Extract the (X, Y) coordinate from the center of the cell holding the provided text.  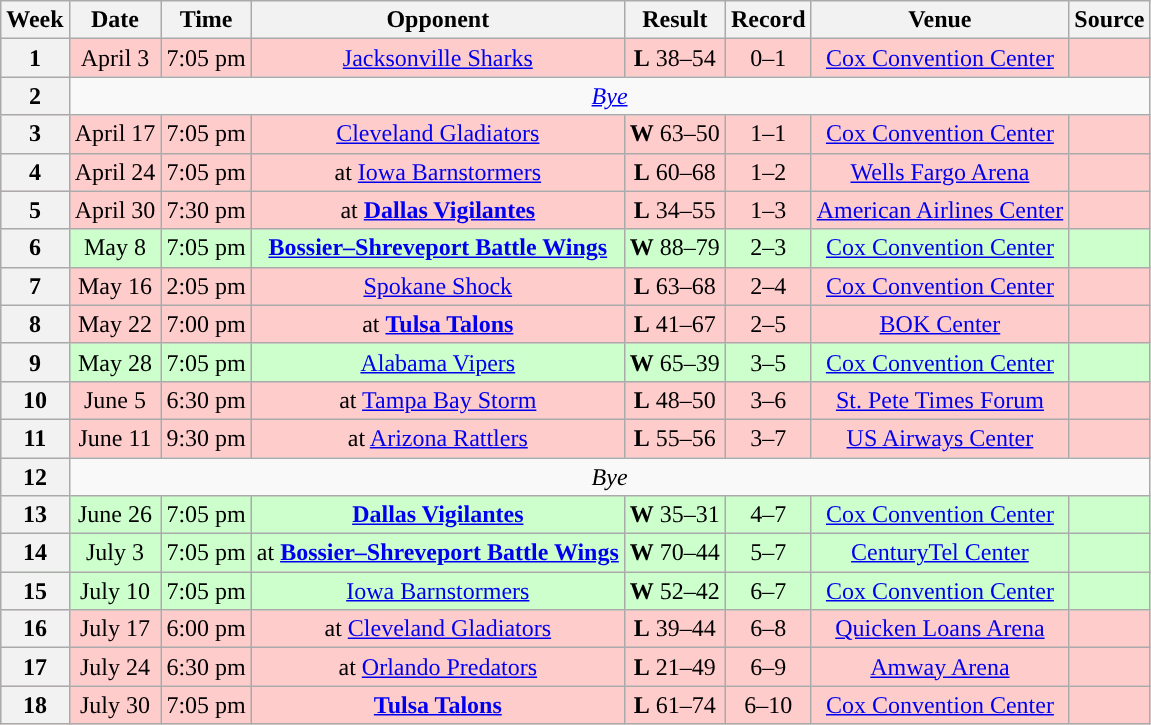
L 61–74 (674, 705)
April 30 (115, 210)
7:00 pm (206, 324)
Alabama Vipers (438, 362)
April 24 (115, 172)
6 (35, 248)
April 3 (115, 58)
W 70–44 (674, 553)
at Iowa Barnstormers (438, 172)
3–5 (768, 362)
May 16 (115, 286)
3–7 (768, 438)
1–1 (768, 134)
2:05 pm (206, 286)
Opponent (438, 20)
Week (35, 20)
US Airways Center (940, 438)
0–1 (768, 58)
Record (768, 20)
Venue (940, 20)
July 30 (115, 705)
L 21–49 (674, 667)
Bossier–Shreveport Battle Wings (438, 248)
W 63–50 (674, 134)
3–6 (768, 400)
July 3 (115, 553)
L 60–68 (674, 172)
11 (35, 438)
6–10 (768, 705)
L 38–54 (674, 58)
2 (35, 96)
Jacksonville Sharks (438, 58)
May 28 (115, 362)
L 63–68 (674, 286)
2–4 (768, 286)
6–7 (768, 591)
April 17 (115, 134)
at Dallas Vigilantes (438, 210)
2–3 (768, 248)
5 (35, 210)
8 (35, 324)
14 (35, 553)
L 41–67 (674, 324)
L 39–44 (674, 629)
4–7 (768, 515)
Cleveland Gladiators (438, 134)
May 22 (115, 324)
at Tulsa Talons (438, 324)
W 88–79 (674, 248)
6:00 pm (206, 629)
June 11 (115, 438)
9:30 pm (206, 438)
Time (206, 20)
10 (35, 400)
9 (35, 362)
2–5 (768, 324)
15 (35, 591)
7 (35, 286)
Quicken Loans Arena (940, 629)
at Tampa Bay Storm (438, 400)
1 (35, 58)
Date (115, 20)
Iowa Barnstormers (438, 591)
CenturyTel Center (940, 553)
at Arizona Rattlers (438, 438)
18 (35, 705)
W 65–39 (674, 362)
Result (674, 20)
W 52–42 (674, 591)
July 17 (115, 629)
St. Pete Times Forum (940, 400)
5–7 (768, 553)
3 (35, 134)
12 (35, 477)
7:30 pm (206, 210)
L 55–56 (674, 438)
Spokane Shock (438, 286)
1–3 (768, 210)
at Orlando Predators (438, 667)
BOK Center (940, 324)
13 (35, 515)
at Cleveland Gladiators (438, 629)
6–8 (768, 629)
L 48–50 (674, 400)
American Airlines Center (940, 210)
Source (1110, 20)
Tulsa Talons (438, 705)
1–2 (768, 172)
at Bossier–Shreveport Battle Wings (438, 553)
L 34–55 (674, 210)
May 8 (115, 248)
July 10 (115, 591)
6–9 (768, 667)
W 35–31 (674, 515)
Amway Arena (940, 667)
16 (35, 629)
Wells Fargo Arena (940, 172)
July 24 (115, 667)
June 5 (115, 400)
June 26 (115, 515)
17 (35, 667)
Dallas Vigilantes (438, 515)
4 (35, 172)
